Capture the cell that displays the provided text and extract its [x, y] central coordinate. 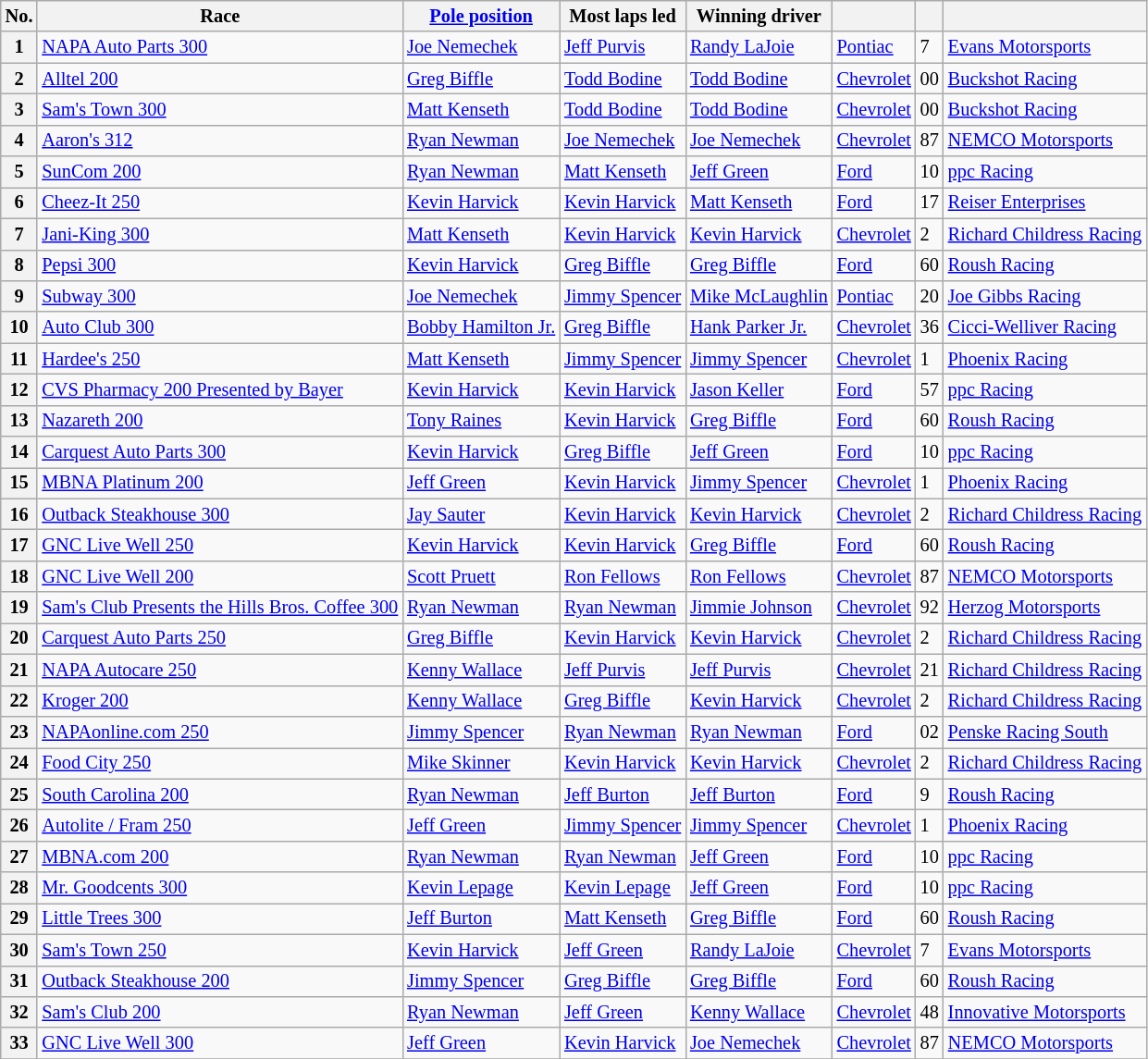
Jimmie Johnson [759, 608]
Alltel 200 [220, 79]
Subway 300 [220, 296]
NAPA Auto Parts 300 [220, 47]
Jay Sauter [481, 514]
Penske Racing South [1045, 732]
5 [19, 172]
30 [19, 950]
CVS Pharmacy 200 Presented by Bayer [220, 389]
14 [19, 452]
22 [19, 701]
Kroger 200 [220, 701]
Little Trees 300 [220, 918]
Scott Pruett [481, 576]
Hardee's 250 [220, 359]
MBNA.com 200 [220, 856]
48 [930, 1012]
Sam's Town 300 [220, 109]
Bobby Hamilton Jr. [481, 327]
Nazareth 200 [220, 421]
Auto Club 300 [220, 327]
36 [930, 327]
Most laps led [623, 16]
29 [19, 918]
Sam's Club Presents the Hills Bros. Coffee 300 [220, 608]
Jani-King 300 [220, 234]
8 [19, 265]
23 [19, 732]
16 [19, 514]
92 [930, 608]
3 [19, 109]
57 [930, 389]
27 [19, 856]
24 [19, 763]
GNC Live Well 250 [220, 545]
Food City 250 [220, 763]
Cicci-Welliver Racing [1045, 327]
Sam's Club 200 [220, 1012]
12 [19, 389]
Innovative Motorsports [1045, 1012]
25 [19, 794]
6 [19, 203]
Aaron's 312 [220, 141]
32 [19, 1012]
GNC Live Well 200 [220, 576]
Mr. Goodcents 300 [220, 888]
Winning driver [759, 16]
4 [19, 141]
Herzog Motorsports [1045, 608]
Joe Gibbs Racing [1045, 296]
19 [19, 608]
Pepsi 300 [220, 265]
33 [19, 1043]
Carquest Auto Parts 300 [220, 452]
Race [220, 16]
MBNA Platinum 200 [220, 483]
South Carolina 200 [220, 794]
Carquest Auto Parts 250 [220, 638]
Tony Raines [481, 421]
15 [19, 483]
18 [19, 576]
13 [19, 421]
Hank Parker Jr. [759, 327]
Pole position [481, 16]
No. [19, 16]
NAPA Autocare 250 [220, 670]
Cheez-It 250 [220, 203]
Jason Keller [759, 389]
Autolite / Fram 250 [220, 825]
28 [19, 888]
Mike McLaughlin [759, 296]
Outback Steakhouse 200 [220, 981]
02 [930, 732]
SunCom 200 [220, 172]
Sam's Town 250 [220, 950]
Reiser Enterprises [1045, 203]
NAPAonline.com 250 [220, 732]
Mike Skinner [481, 763]
26 [19, 825]
11 [19, 359]
GNC Live Well 300 [220, 1043]
Outback Steakhouse 300 [220, 514]
31 [19, 981]
